Pinpoint the cell where the given text exists, returning its [X, Y] midpoint coordinate. 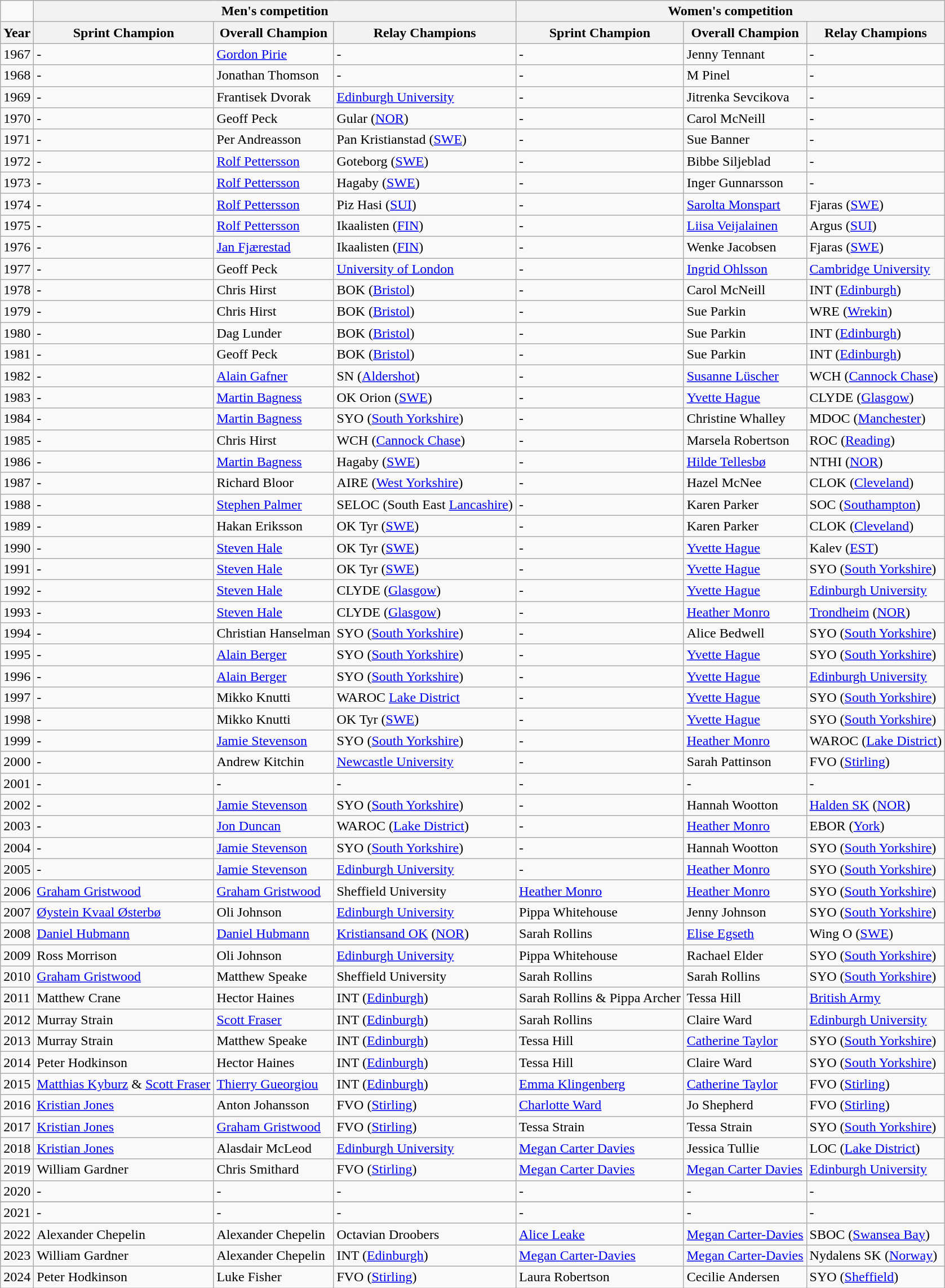
1985 [17, 440]
1971 [17, 140]
Jitrenka Sevcikova [745, 97]
Christian Hanselman [274, 634]
Wenke Jacobsen [745, 247]
1992 [17, 590]
Cambridge University [876, 269]
Marsela Robertson [745, 440]
Jonathan Thomson [274, 76]
Jon Duncan [274, 826]
WAROC Lake District [425, 698]
Pan Kristianstad (SWE) [425, 140]
1980 [17, 333]
Sue Banner [745, 140]
M Pinel [745, 76]
Piz Hasi (SUI) [425, 204]
MDOC (Manchester) [876, 419]
Øystein Kvaal Østerbø [124, 912]
Matthew Crane [124, 998]
Per Andreasson [274, 140]
Anton Johansson [274, 1105]
1967 [17, 54]
ROC (Reading) [876, 440]
Hilde Tellesbø [745, 462]
Sarah Pattinson [745, 762]
Bibbe Siljeblad [745, 161]
Gordon Pirie [274, 54]
Christine Whalley [745, 419]
1995 [17, 655]
NTHI (NOR) [876, 462]
Rachael Elder [745, 955]
Richard Bloor [274, 483]
1973 [17, 183]
2013 [17, 1041]
2009 [17, 955]
British Army [876, 998]
Octavian Droobers [425, 1234]
Thierry Gueorgiou [274, 1084]
1984 [17, 419]
1993 [17, 612]
Sarolta Monspart [745, 204]
Laura Robertson [600, 1277]
Gular (NOR) [425, 118]
Hazel McNee [745, 483]
1998 [17, 719]
Matthias Kyburz & Scott Fraser [124, 1084]
Andrew Kitchin [274, 762]
Hakan Eriksson [274, 526]
1990 [17, 547]
2012 [17, 1020]
OK Orion (SWE) [425, 397]
1968 [17, 76]
2019 [17, 1170]
Alice Bedwell [745, 634]
1976 [17, 247]
SELOC (South East Lancashire) [425, 504]
2004 [17, 848]
Alain Gafner [274, 376]
Ingrid Ohlsson [745, 269]
2022 [17, 1234]
2020 [17, 1191]
Chris Smithard [274, 1170]
Goteborg (SWE) [425, 161]
Alasdair McLeod [274, 1148]
2010 [17, 977]
Inger Gunnarsson [745, 183]
2008 [17, 933]
University of London [425, 269]
1972 [17, 161]
1975 [17, 225]
2024 [17, 1277]
SYO (Sheffield) [876, 1277]
Stephen Palmer [274, 504]
Ross Morrison [124, 955]
1996 [17, 676]
2023 [17, 1255]
Frantisek Dvorak [274, 97]
Wing O (SWE) [876, 933]
2001 [17, 784]
Year [17, 33]
1979 [17, 312]
1977 [17, 269]
SN (Aldershot) [425, 376]
1969 [17, 97]
Halden SK (NOR) [876, 805]
1991 [17, 569]
1999 [17, 741]
2014 [17, 1063]
LOC (Lake District) [876, 1148]
1982 [17, 376]
Dag Lunder [274, 333]
SBOC (Swansea Bay) [876, 1234]
1986 [17, 462]
Trondheim (NOR) [876, 612]
WRE (Wrekin) [876, 312]
2011 [17, 998]
Jenny Johnson [745, 912]
2005 [17, 869]
2003 [17, 826]
2018 [17, 1148]
SOC (Southampton) [876, 504]
Jessica Tullie [745, 1148]
Nydalens SK (Norway) [876, 1255]
1981 [17, 355]
Jenny Tennant [745, 54]
Jo Shepherd [745, 1105]
2006 [17, 891]
Charlotte Ward [600, 1105]
1987 [17, 483]
1988 [17, 504]
2015 [17, 1084]
Susanne Lüscher [745, 376]
2002 [17, 805]
1997 [17, 698]
Cecilie Andersen [745, 1277]
Men's competition [275, 11]
2021 [17, 1212]
2000 [17, 762]
Luke Fisher [274, 1277]
2016 [17, 1105]
Jan Fjærestad [274, 247]
1974 [17, 204]
1989 [17, 526]
Newcastle University [425, 762]
Emma Klingenberg [600, 1084]
Women's competition [730, 11]
1994 [17, 634]
Scott Fraser [274, 1020]
Elise Egseth [745, 933]
1983 [17, 397]
1978 [17, 290]
EBOR (York) [876, 826]
1970 [17, 118]
Kalev (EST) [876, 547]
2017 [17, 1127]
Alice Leake [600, 1234]
AIRE (West Yorkshire) [425, 483]
2007 [17, 912]
Sarah Rollins & Pippa Archer [600, 998]
Argus (SUI) [876, 225]
Liisa Veijalainen [745, 225]
Kristiansand OK (NOR) [425, 933]
